Scan for the cell matching the given text and deliver its [x, y] coordinate at center. 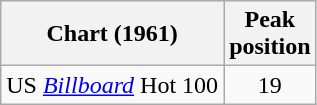
US Billboard Hot 100 [112, 85]
Chart (1961) [112, 34]
19 [270, 85]
Peakposition [270, 34]
